Pinpoint the cell where the given text exists, returning its (x, y) midpoint coordinate. 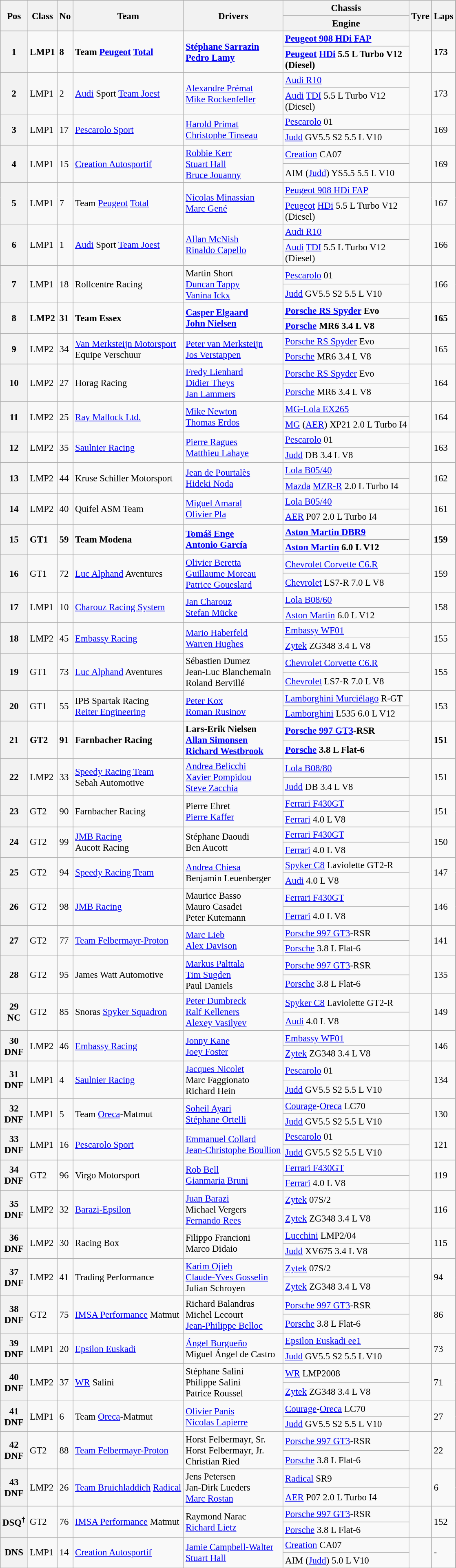
Andrea Chiesa Benjamin Leuenberger (233, 872)
Quifel ASM Team (128, 509)
Trading Performance (128, 1277)
Snoras Spyker Squadron (128, 1012)
JMB Racing (128, 907)
161 (444, 509)
Lamborghini Murciélago R-GT (346, 699)
James Watt Automotive (128, 975)
13 (14, 479)
150 (444, 842)
WR LMP2008 (346, 1373)
Olivier Panis Nicolas Lapierre (233, 1417)
Radical SR9 (346, 1478)
77 (65, 941)
Stéphane Sarrazin Pedro Lamy (233, 52)
Pierre Ragues Matthieu Lahaye (233, 448)
Peter Dumbreck Ralf Kelleners Alexey Vasilyev (233, 1012)
71 (444, 1383)
AIM (Judd) YS5.5 5.5 L V10 (346, 173)
Van Merksteijn Motorsport Equipe Verschuur (128, 349)
152 (444, 1522)
Harold Primat Christophe Tinseau (233, 130)
Karim Ojjeh Claude-Yves Gosselin Julian Schroyen (233, 1277)
Mike Newton Thomas Erdos (233, 417)
JMB Racing Aucott Racing (128, 842)
Judd XV675 3.4 L V8 (346, 1251)
158 (444, 607)
24 (14, 842)
Stéphane Salini Philippe Salini Patrice Roussel (233, 1383)
35 (65, 448)
Juan Barazi Michael Vergers Fernando Rees (233, 1209)
149 (444, 1012)
Aston Martin DBR9 (346, 532)
119 (444, 1175)
72 (65, 573)
37 (65, 1383)
134 (444, 1080)
Lola B08/60 (346, 600)
30DNF (14, 1046)
32 (65, 1209)
AIM (Judd) 5.0 L V10 (346, 1560)
21 (14, 740)
86 (444, 1314)
153 (444, 706)
Horag Racing (128, 383)
30 (65, 1243)
135 (444, 975)
Martin Short Duncan Tappy Vanina Ickx (233, 284)
Allan McNish Rinaldo Capello (233, 245)
Lola B08/80 (346, 768)
Jonny Kane Joey Foster (233, 1046)
Andrea Belicchi Xavier Pompidou Steve Zacchia (233, 778)
Miguel Amaral Olivier Pla (233, 509)
Ray Mallock Ltd. (128, 417)
Peter van Merksteijn Jos Verstappen (233, 349)
116 (444, 1209)
9 (14, 349)
Team Essex (128, 318)
34DNF (14, 1175)
MG (AER) XP21 2.0 L Turbo I4 (346, 425)
Tyre (420, 15)
34 (65, 349)
42DNF (14, 1451)
Mario Haberfeld Warren Hughes (233, 638)
91 (65, 740)
3 (14, 130)
Maurice Basso Mauro Casadei Peter Kutemann (233, 907)
No (65, 15)
Lars-Erik Nielsen Allan Simonsen Richard Westbrook (233, 740)
Markus Palttala Tim Sugden Paul Daniels (233, 975)
Laps (444, 15)
41DNF (14, 1417)
75 (65, 1314)
WR Salini (128, 1383)
Richard Balandras Michel Lecourt Jean-Philippe Belloc (233, 1314)
141 (444, 941)
Marc Lieb Alex Davison (233, 941)
Filippo Francioni Marco Didaio (233, 1243)
Raymond Narac Richard Lietz (233, 1522)
31DNF (14, 1080)
43DNF (14, 1488)
Jamie Campbell-Walter Stuart Hall (233, 1552)
Olivier Beretta Guillaume Moreau Patrice Goueslard (233, 573)
Tomáš Enge Antonio García (233, 540)
23 (14, 811)
121 (444, 1145)
95 (65, 975)
85 (65, 1012)
Jean de Pourtalès Hideki Noda (233, 479)
Speedy Racing Team Sebah Automotive (128, 778)
Epsilon Euskadi (128, 1348)
32DNF (14, 1114)
Jacques Nicolet Marc Faggionato Richard Hein (233, 1080)
162 (444, 479)
Racing Box (128, 1243)
40 (65, 509)
DNS (14, 1552)
Barazi-Epsilon (128, 1209)
36DNF (14, 1243)
76 (65, 1522)
Rollcentre Racing (128, 284)
Engine (346, 24)
Team (128, 15)
Horst Felbermayr, Sr. Horst Felbermayr, Jr. Christian Ried (233, 1451)
167 (444, 203)
33 (65, 778)
Drivers (233, 15)
Robbie Kerr Stuart Hall Bruce Jouanny (233, 164)
35DNF (14, 1209)
45 (65, 638)
Alexandre Prémat Mike Rockenfeller (233, 93)
41 (65, 1277)
Team Bruichladdich Radical (128, 1488)
38DNF (14, 1314)
Lamborghini L535 6.0 L V12 (346, 714)
Chassis (346, 8)
11 (14, 417)
115 (444, 1243)
39DNF (14, 1348)
90 (65, 811)
99 (65, 842)
Class (42, 15)
28 (14, 975)
Emmanuel Collard Jean-Christophe Boullion (233, 1145)
Fredy Lienhard Didier Theys Jan Lammers (233, 383)
- (444, 1552)
147 (444, 872)
Charouz Racing System (128, 607)
Team Modena (128, 540)
130 (444, 1114)
Casper Elgaard John Nielsen (233, 318)
MG-Lola EX265 (346, 409)
Stéphane Daoudi Ben Aucott (233, 842)
Speedy Racing Team (128, 872)
88 (65, 1451)
Sébastien Dumez Jean-Luc Blanchemain Roland Bervillé (233, 672)
33DNF (14, 1145)
Epsilon Euskadi ee1 (346, 1341)
163 (444, 448)
Jens Petersen Jan-Dirk Lueders Marc Rostan (233, 1488)
29NC (14, 1012)
44 (65, 479)
Ángel Burgueño Miguel Ángel de Castro (233, 1348)
Kruse Schiller Motorsport (128, 479)
19 (14, 672)
Pos (14, 15)
37DNF (14, 1277)
46 (65, 1046)
96 (65, 1175)
31 (65, 318)
Soheil Ayari Stéphane Ortelli (233, 1114)
DSQ† (14, 1522)
Nicolas Minassian Marc Gené (233, 203)
Rob Bell Gianmaria Bruni (233, 1175)
Lucchini LMP2/04 (346, 1236)
55 (65, 706)
Mazda MZR-R 2.0 L Turbo I4 (346, 486)
Jan Charouz Stefan Mücke (233, 607)
Virgo Motorsport (128, 1175)
98 (65, 907)
IPB Spartak Racing Reiter Engineering (128, 706)
40DNF (14, 1383)
Peter Kox Roman Rusinov (233, 706)
12 (14, 448)
Pierre Ehret Pierre Kaffer (233, 811)
59 (65, 540)
